From the cell containing the given text, extract its center point as (x, y) coordinate. 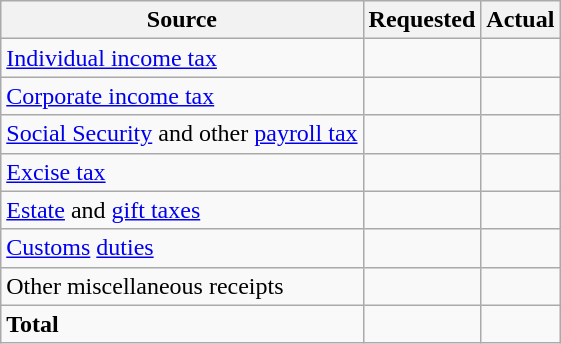
Actual (520, 20)
Requested (422, 20)
Source (182, 20)
Individual income tax (182, 58)
Corporate income tax (182, 96)
Estate and gift taxes (182, 210)
Customs duties (182, 248)
Excise tax (182, 172)
Social Security and other payroll tax (182, 134)
Other miscellaneous receipts (182, 286)
Total (182, 324)
